Scan for the cell matching the given text and deliver its [X, Y] coordinate at center. 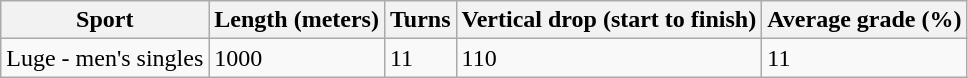
Vertical drop (start to finish) [609, 20]
Average grade (%) [864, 20]
Length (meters) [297, 20]
110 [609, 58]
1000 [297, 58]
Luge - men's singles [105, 58]
Sport [105, 20]
Turns [420, 20]
